From the cell containing the given text, extract its center point as [x, y] coordinate. 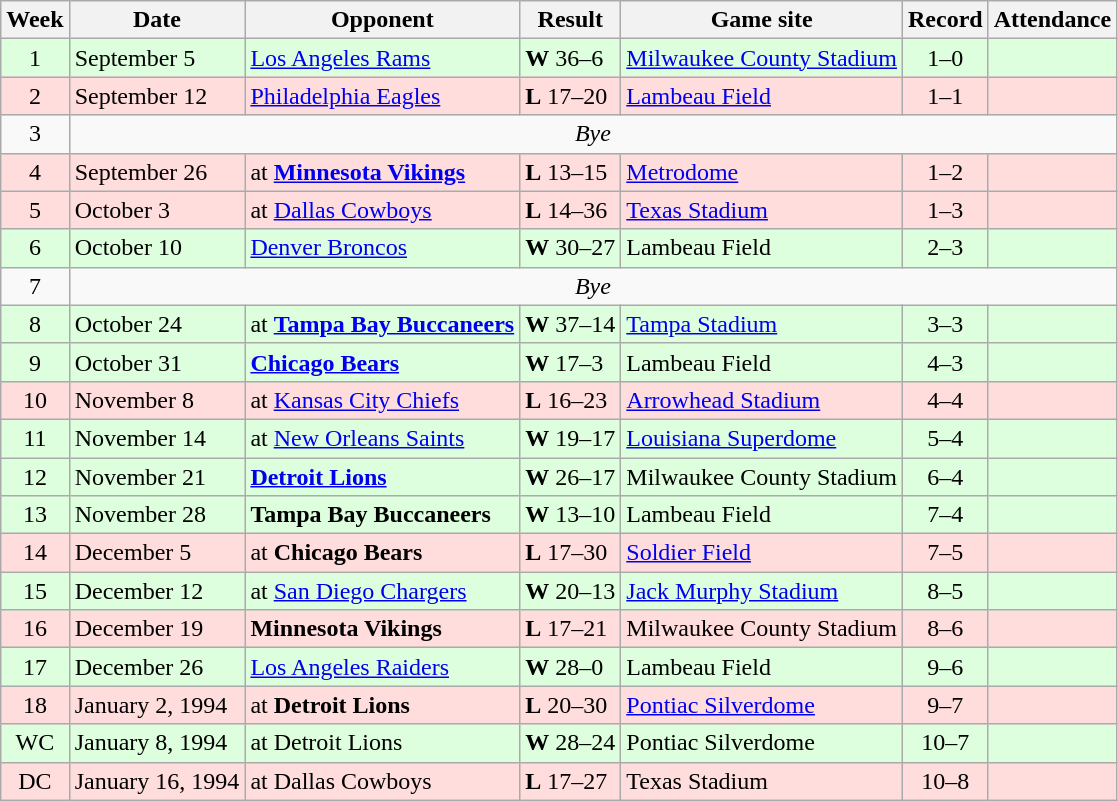
11 [35, 438]
Opponent [382, 20]
WC [35, 743]
5–4 [945, 438]
Arrowhead Stadium [762, 400]
W 28–0 [570, 667]
L 17–20 [570, 96]
12 [35, 477]
1 [35, 58]
at New Orleans Saints [382, 438]
L 17–21 [570, 629]
November 28 [157, 515]
L 17–27 [570, 781]
2–3 [945, 248]
L 20–30 [570, 705]
8–6 [945, 629]
W 17–3 [570, 362]
L 14–36 [570, 210]
10 [35, 400]
Chicago Bears [382, 362]
7–4 [945, 515]
October 10 [157, 248]
Denver Broncos [382, 248]
2 [35, 96]
Date [157, 20]
DC [35, 781]
4–3 [945, 362]
Philadelphia Eagles [382, 96]
8 [35, 324]
January 8, 1994 [157, 743]
5 [35, 210]
W 28–24 [570, 743]
L 17–30 [570, 553]
L 13–15 [570, 172]
Attendance [1052, 20]
W 26–17 [570, 477]
10–7 [945, 743]
1–1 [945, 96]
at Kansas City Chiefs [382, 400]
1–2 [945, 172]
Louisiana Superdome [762, 438]
at Minnesota Vikings [382, 172]
7–5 [945, 553]
Game site [762, 20]
Week [35, 20]
7 [35, 286]
18 [35, 705]
Record [945, 20]
October 24 [157, 324]
October 3 [157, 210]
Minnesota Vikings [382, 629]
Los Angeles Raiders [382, 667]
4 [35, 172]
September 12 [157, 96]
L 16–23 [570, 400]
November 8 [157, 400]
Tampa Bay Buccaneers [382, 515]
9–7 [945, 705]
January 2, 1994 [157, 705]
November 14 [157, 438]
W 20–13 [570, 591]
September 26 [157, 172]
3–3 [945, 324]
10–8 [945, 781]
Los Angeles Rams [382, 58]
Soldier Field [762, 553]
at Chicago Bears [382, 553]
November 21 [157, 477]
Tampa Stadium [762, 324]
December 19 [157, 629]
September 5 [157, 58]
9–6 [945, 667]
at San Diego Chargers [382, 591]
9 [35, 362]
1–3 [945, 210]
W 36–6 [570, 58]
Metrodome [762, 172]
1–0 [945, 58]
Detroit Lions [382, 477]
at Tampa Bay Buccaneers [382, 324]
14 [35, 553]
W 13–10 [570, 515]
Jack Murphy Stadium [762, 591]
W 37–14 [570, 324]
6–4 [945, 477]
January 16, 1994 [157, 781]
W 19–17 [570, 438]
6 [35, 248]
Result [570, 20]
4–4 [945, 400]
16 [35, 629]
December 12 [157, 591]
October 31 [157, 362]
December 5 [157, 553]
December 26 [157, 667]
17 [35, 667]
W 30–27 [570, 248]
8–5 [945, 591]
15 [35, 591]
3 [35, 134]
13 [35, 515]
